Search for the cell housing the specified text and yield its [X, Y] center coordinate. 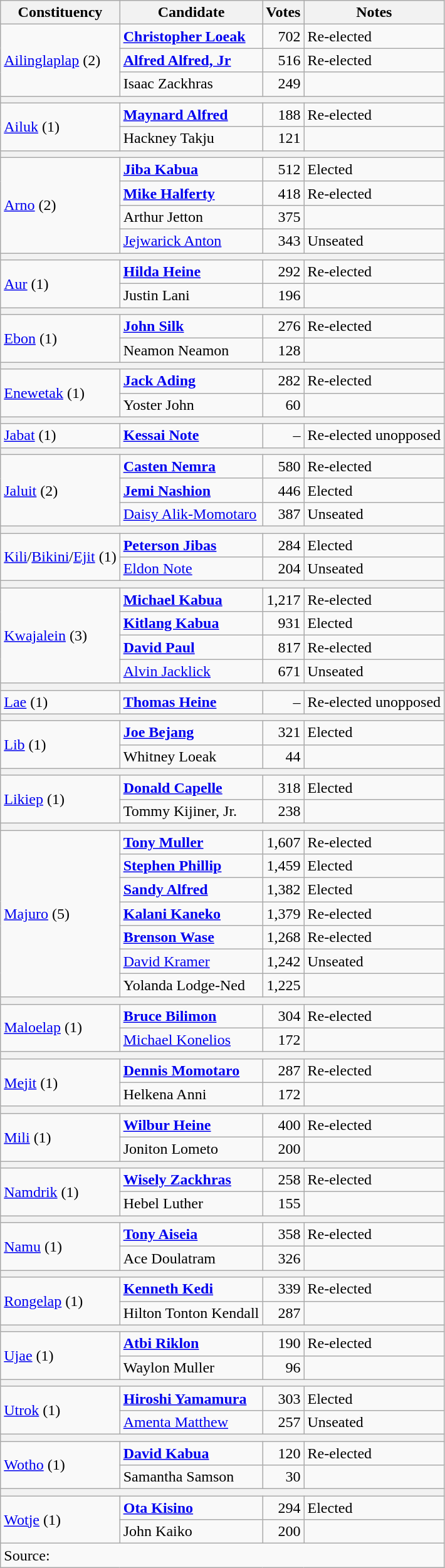
1,242 [283, 961]
Bruce Bilimon [191, 1016]
Ailuk (1) [60, 127]
David Kramer [191, 961]
249 [283, 84]
Michael Konelios [191, 1040]
339 [283, 1289]
Notes [374, 13]
1,217 [283, 600]
343 [283, 241]
Kwajalein (3) [60, 635]
1,268 [283, 938]
Kalani Kaneko [191, 914]
Jaluit (2) [60, 490]
Likiep (1) [60, 799]
Helkena Anni [191, 1094]
Joniton Lometo [191, 1149]
Arthur Jetton [191, 217]
Alfred Alfred, Jr [191, 60]
671 [283, 671]
Hebel Luther [191, 1204]
Ailinglaplap (2) [60, 60]
Constituency [60, 13]
257 [283, 1422]
David Paul [191, 647]
Maloelap (1) [60, 1028]
Amenta Matthew [191, 1422]
John Silk [191, 327]
Ujae (1) [60, 1356]
580 [283, 466]
Namdrik (1) [60, 1192]
Jejwarick Anton [191, 241]
Kessai Note [191, 436]
321 [283, 733]
Wisely Zackhras [191, 1180]
Yolanda Lodge-Ned [191, 985]
Candidate [191, 13]
702 [283, 36]
Aur (1) [60, 284]
258 [283, 1180]
Hilda Heine [191, 272]
1,607 [283, 842]
Michael Kabua [191, 600]
Yoster John [191, 405]
Jabat (1) [60, 436]
Tommy Kijiner, Jr. [191, 811]
Dennis Momotaro [191, 1070]
Neamon Neamon [191, 350]
326 [283, 1258]
60 [283, 405]
318 [283, 787]
Wilbur Heine [191, 1125]
387 [283, 514]
1,379 [283, 914]
303 [283, 1398]
Eldon Note [191, 569]
817 [283, 647]
Jemi Nashion [191, 490]
Stephen Phillip [191, 866]
Daisy Alik-Momotaro [191, 514]
155 [283, 1204]
Utrok (1) [60, 1410]
Justin Lani [191, 296]
Enewetak (1) [60, 393]
Mike Halferty [191, 193]
375 [283, 217]
Peterson Jibas [191, 545]
Isaac Zackhras [191, 84]
Casten Nemra [191, 466]
Rongelap (1) [60, 1301]
516 [283, 60]
Sandy Alfred [191, 890]
Ace Doulatram [191, 1258]
358 [283, 1235]
292 [283, 272]
931 [283, 624]
Hilton Tonton Kendall [191, 1313]
294 [283, 1508]
Source: [223, 1555]
Ebon (1) [60, 338]
Donald Capelle [191, 787]
Brenson Wase [191, 938]
196 [283, 296]
Alvin Jacklick [191, 671]
Kenneth Kedi [191, 1289]
282 [283, 381]
Tony Aiseia [191, 1235]
44 [283, 756]
Majuro (5) [60, 913]
Jack Ading [191, 381]
Wotje (1) [60, 1520]
188 [283, 115]
Kitlang Kabua [191, 624]
David Kabua [191, 1453]
Whitney Loeak [191, 756]
Hackney Takju [191, 139]
Lib (1) [60, 745]
Tony Muller [191, 842]
Mejit (1) [60, 1082]
120 [283, 1453]
Waylon Muller [191, 1367]
Wotho (1) [60, 1465]
400 [283, 1125]
1,459 [283, 866]
204 [283, 569]
190 [283, 1344]
Joe Bejang [191, 733]
Hiroshi Yamamura [191, 1398]
Christopher Loeak [191, 36]
418 [283, 193]
Votes [283, 13]
30 [283, 1477]
96 [283, 1367]
1,225 [283, 985]
John Kaiko [191, 1532]
Kili/Bikini/Ejit (1) [60, 557]
Ota Kisino [191, 1508]
446 [283, 490]
Namu (1) [60, 1247]
Thomas Heine [191, 702]
512 [283, 169]
Mili (1) [60, 1137]
1,382 [283, 890]
284 [283, 545]
238 [283, 811]
121 [283, 139]
276 [283, 327]
128 [283, 350]
Maynard Alfred [191, 115]
Lae (1) [60, 702]
Samantha Samson [191, 1477]
Atbi Riklon [191, 1344]
Arno (2) [60, 205]
Jiba Kabua [191, 169]
304 [283, 1016]
